Find where the given text appears and provide that cell's center as (x, y) coordinate. 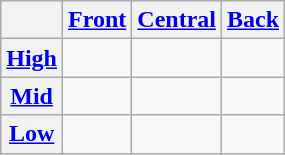
High (32, 58)
Mid (32, 96)
Low (32, 134)
Central (177, 20)
Front (98, 20)
Back (254, 20)
